Identify which cell holds the provided text, then report its [X, Y] central coordinate. 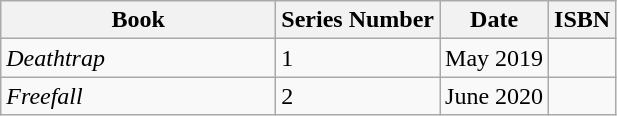
Freefall [138, 96]
Deathtrap [138, 58]
Book [138, 20]
June 2020 [494, 96]
ISBN [582, 20]
May 2019 [494, 58]
Series Number [358, 20]
1 [358, 58]
2 [358, 96]
Date [494, 20]
